Pinpoint the cell where the given text exists, returning its [X, Y] midpoint coordinate. 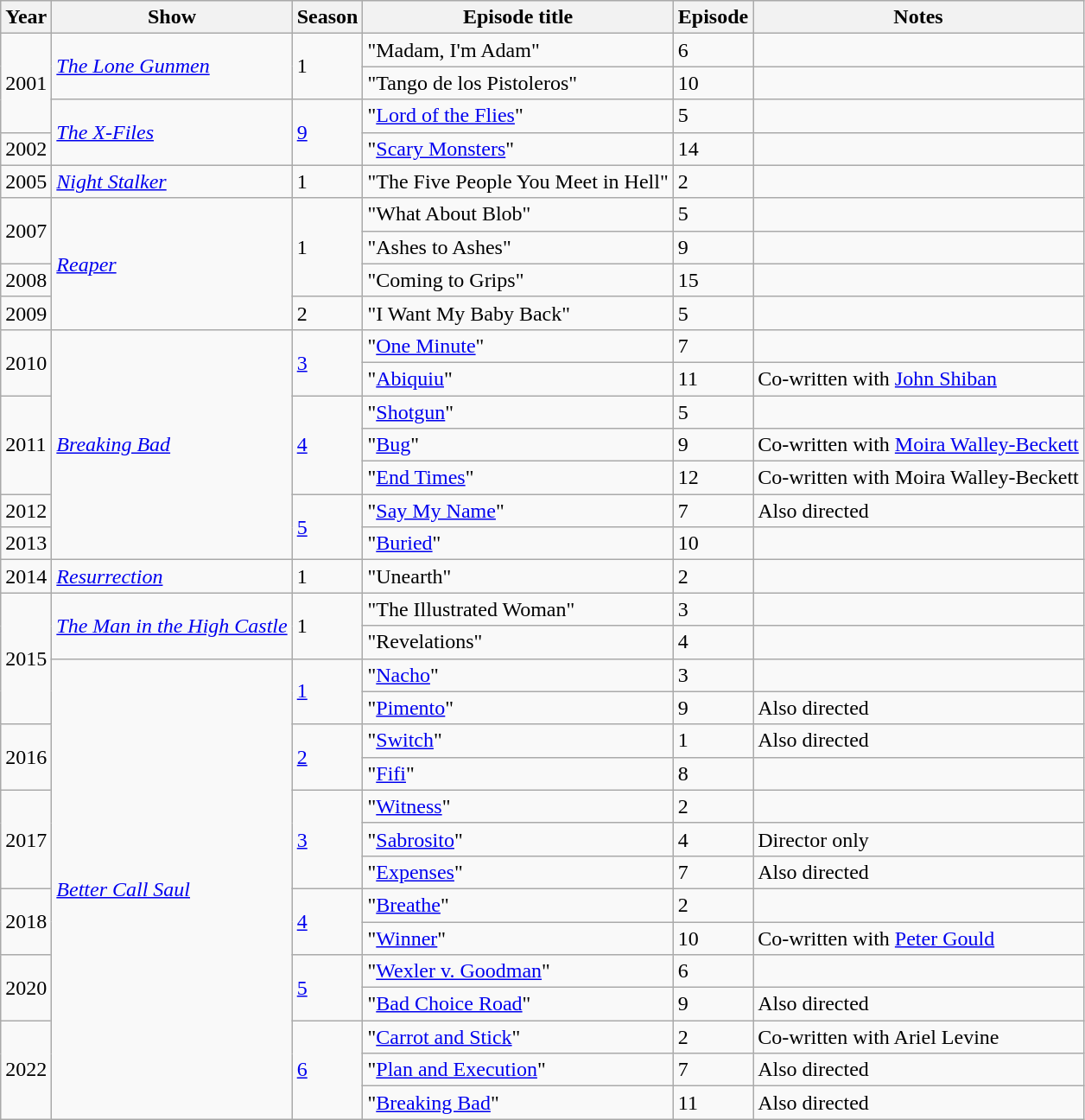
Better Call Saul [172, 888]
"One Minute" [518, 346]
"End Times" [518, 478]
"Tango de los Pistoleros" [518, 83]
2018 [26, 921]
Episode [713, 17]
"Bug" [518, 445]
2013 [26, 544]
"Unearth" [518, 576]
2002 [26, 149]
Year [26, 17]
2022 [26, 1070]
Director only [919, 839]
2016 [26, 757]
Season [327, 17]
2007 [26, 231]
Co-written with Peter Gould [919, 938]
2011 [26, 445]
Night Stalker [172, 181]
"Fifi" [518, 773]
"Expenses" [518, 872]
"Witness" [518, 806]
2008 [26, 280]
"Revelations" [518, 642]
"Madam, I'm Adam" [518, 50]
"Breathe" [518, 905]
2001 [26, 83]
Co-written with John Shiban [919, 379]
Co-written with Ariel Levine [919, 1037]
2010 [26, 362]
"The Five People You Meet in Hell" [518, 181]
"Wexler v. Goodman" [518, 971]
2009 [26, 313]
"What About Blob" [518, 214]
"Breaking Bad" [518, 1103]
"Carrot and Stick" [518, 1037]
Breaking Bad [172, 444]
"Scary Monsters" [518, 149]
Reaper [172, 264]
2020 [26, 988]
"Bad Choice Road" [518, 1004]
"Sabrosito" [518, 839]
"Say My Name" [518, 511]
"Plan and Execution" [518, 1070]
The X-Files [172, 132]
8 [713, 773]
The Lone Gunmen [172, 67]
Notes [919, 17]
"Lord of the Flies" [518, 116]
"Switch" [518, 741]
"Pimento" [518, 708]
"Buried" [518, 544]
Resurrection [172, 576]
2005 [26, 181]
"The Illustrated Woman" [518, 609]
Show [172, 17]
14 [713, 149]
"Winner" [518, 938]
2017 [26, 839]
"Ashes to Ashes" [518, 247]
"Shotgun" [518, 412]
"Coming to Grips" [518, 280]
12 [713, 478]
15 [713, 280]
2012 [26, 511]
"Nacho" [518, 675]
Episode title [518, 17]
2015 [26, 659]
The Man in the High Castle [172, 626]
2014 [26, 576]
"I Want My Baby Back" [518, 313]
"Abiquiu" [518, 379]
